Provide the [X, Y] coordinate of the cell's center where the given text is located.  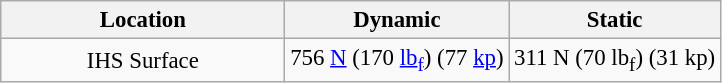
Dynamic [397, 20]
Static [615, 20]
Location [143, 20]
IHS Surface [143, 61]
311 N (70 lbf) (31 kp) [615, 61]
756 N (170 lbf) (77 kp) [397, 61]
